Return (x, y) of the center of cell containing provided text 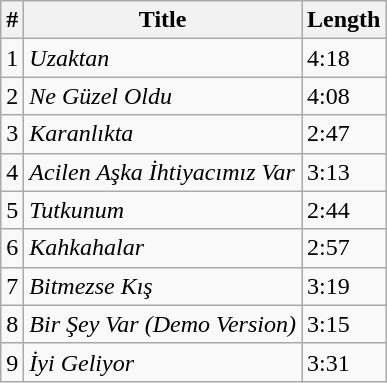
4:18 (344, 58)
8 (12, 324)
6 (12, 248)
7 (12, 286)
Acilen Aşka İhtiyacımız Var (163, 172)
Uzaktan (163, 58)
Length (344, 20)
İyi Geliyor (163, 362)
3:15 (344, 324)
# (12, 20)
2:44 (344, 210)
2:57 (344, 248)
Bir Şey Var (Demo Version) (163, 324)
Bitmezse Kış (163, 286)
Tutkunum (163, 210)
4:08 (344, 96)
2:47 (344, 134)
Ne Güzel Oldu (163, 96)
Karanlıkta (163, 134)
1 (12, 58)
9 (12, 362)
3 (12, 134)
Title (163, 20)
5 (12, 210)
3:19 (344, 286)
3:13 (344, 172)
2 (12, 96)
Kahkahalar (163, 248)
4 (12, 172)
3:31 (344, 362)
